Provide the [x, y] coordinate of the cell's center where the given text is located.  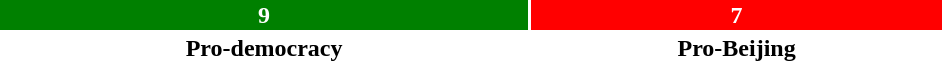
7 [736, 15]
9 [264, 15]
